Output the (X, Y) coordinate of the center of the cell containing the given text.  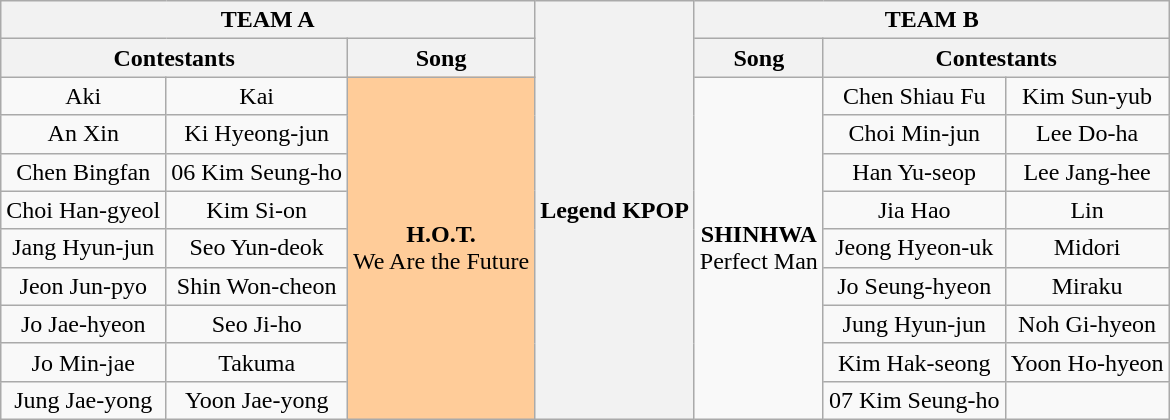
Seo Yun-deok (257, 248)
Kim Hak-seong (914, 362)
Jung Hyun-jun (914, 324)
Seo Ji-ho (257, 324)
Ki Hyeong-jun (257, 134)
Legend KPOP (615, 210)
Miraku (1087, 286)
Jang Hyun-jun (84, 248)
Yoon Jae-yong (257, 400)
Jeong Hyeon-uk (914, 248)
Kim Si-on (257, 210)
Jia Hao (914, 210)
Choi Han-gyeol (84, 210)
Chen Bingfan (84, 172)
06 Kim Seung-ho (257, 172)
SHINHWAPerfect Man (758, 248)
Shin Won-cheon (257, 286)
Midori (1087, 248)
Noh Gi-hyeon (1087, 324)
Jung Jae-yong (84, 400)
TEAM A (268, 20)
Kim Sun-yub (1087, 96)
H.O.T.We Are the Future (442, 248)
Chen Shiau Fu (914, 96)
Aki (84, 96)
Jo Jae-hyeon (84, 324)
Jeon Jun-pyo (84, 286)
Kai (257, 96)
07 Kim Seung-ho (914, 400)
Lee Jang-hee (1087, 172)
Jo Seung-hyeon (914, 286)
An Xin (84, 134)
Takuma (257, 362)
Lin (1087, 210)
TEAM B (932, 20)
Han Yu-seop (914, 172)
Jo Min-jae (84, 362)
Choi Min-jun (914, 134)
Lee Do-ha (1087, 134)
Yoon Ho-hyeon (1087, 362)
